Search for the cell housing the specified text and yield its (x, y) center coordinate. 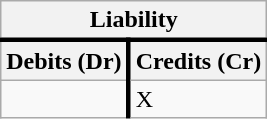
Debits (Dr) (65, 60)
Credits (Cr) (198, 60)
X (198, 99)
Liability (134, 21)
